From the cell containing the given text, extract its center point as (X, Y) coordinate. 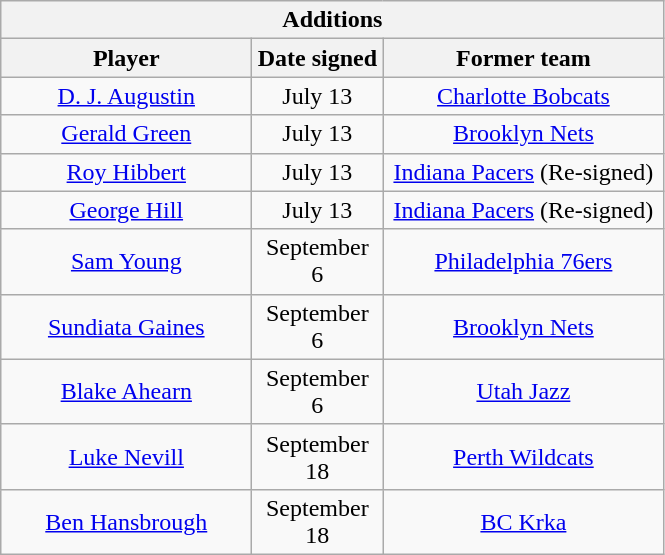
Utah Jazz (524, 392)
Gerald Green (126, 134)
Additions (332, 20)
Date signed (318, 58)
Sundiata Gaines (126, 326)
George Hill (126, 210)
Roy Hibbert (126, 172)
Player (126, 58)
Ben Hansbrough (126, 522)
Blake Ahearn (126, 392)
Luke Nevill (126, 456)
Sam Young (126, 262)
D. J. Augustin (126, 96)
Perth Wildcats (524, 456)
Charlotte Bobcats (524, 96)
BC Krka (524, 522)
Philadelphia 76ers (524, 262)
Former team (524, 58)
